Capture the cell that displays the provided text and extract its [x, y] central coordinate. 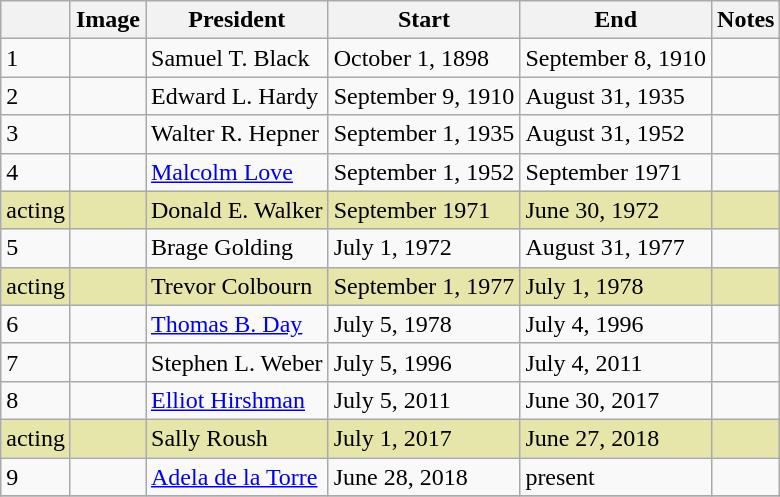
July 1, 1972 [424, 248]
Edward L. Hardy [238, 96]
8 [36, 400]
August 31, 1935 [616, 96]
President [238, 20]
July 5, 2011 [424, 400]
September 9, 1910 [424, 96]
July 4, 1996 [616, 324]
June 30, 1972 [616, 210]
August 31, 1952 [616, 134]
June 27, 2018 [616, 438]
September 1, 1935 [424, 134]
September 1, 1952 [424, 172]
June 28, 2018 [424, 477]
October 1, 1898 [424, 58]
Walter R. Hepner [238, 134]
1 [36, 58]
4 [36, 172]
2 [36, 96]
5 [36, 248]
End [616, 20]
September 8, 1910 [616, 58]
9 [36, 477]
July 1, 1978 [616, 286]
7 [36, 362]
Malcolm Love [238, 172]
June 30, 2017 [616, 400]
Elliot Hirshman [238, 400]
July 4, 2011 [616, 362]
Brage Golding [238, 248]
August 31, 1977 [616, 248]
present [616, 477]
Trevor Colbourn [238, 286]
September 1, 1977 [424, 286]
6 [36, 324]
Stephen L. Weber [238, 362]
July 5, 1996 [424, 362]
Image [108, 20]
July 5, 1978 [424, 324]
Sally Roush [238, 438]
3 [36, 134]
July 1, 2017 [424, 438]
Donald E. Walker [238, 210]
Adela de la Torre [238, 477]
Samuel T. Black [238, 58]
Start [424, 20]
Notes [746, 20]
Thomas B. Day [238, 324]
